Determine the [X, Y] coordinate at the center of the cell enclosing the given text.  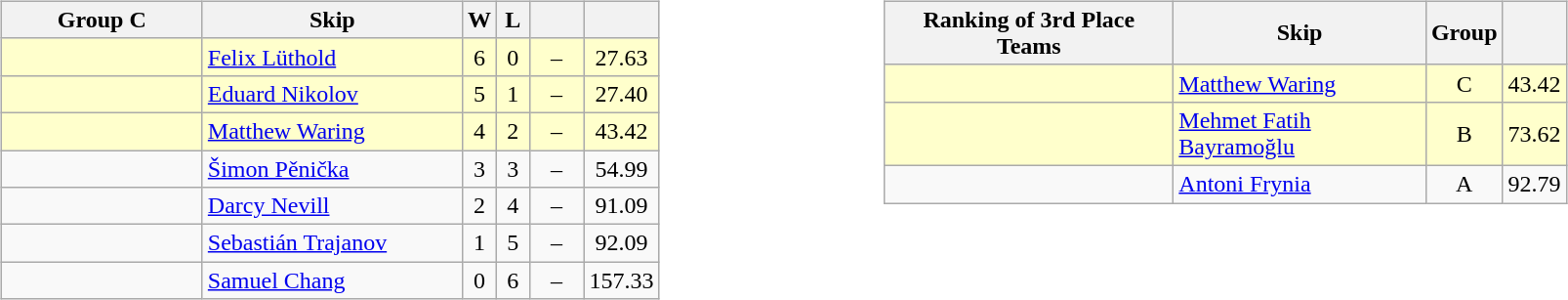
B [1465, 133]
Antoni Frynia [1300, 184]
Samuel Chang [332, 280]
27.40 [621, 94]
Šimon Pěnička [332, 169]
54.99 [621, 169]
73.62 [1535, 133]
157.33 [621, 280]
27.63 [621, 57]
L [513, 20]
W [478, 20]
Group [1465, 33]
92.09 [621, 243]
Eduard Nikolov [332, 94]
Ranking of 3rd Place Teams [1029, 33]
C [1465, 83]
92.79 [1535, 184]
Sebastián Trajanov [332, 243]
A [1465, 184]
Darcy Nevill [332, 206]
91.09 [621, 206]
Mehmet Fatih Bayramoğlu [1300, 133]
Group C [102, 20]
Felix Lüthold [332, 57]
